Detect which cell encompasses the target text, then output its (x, y) center coordinate. 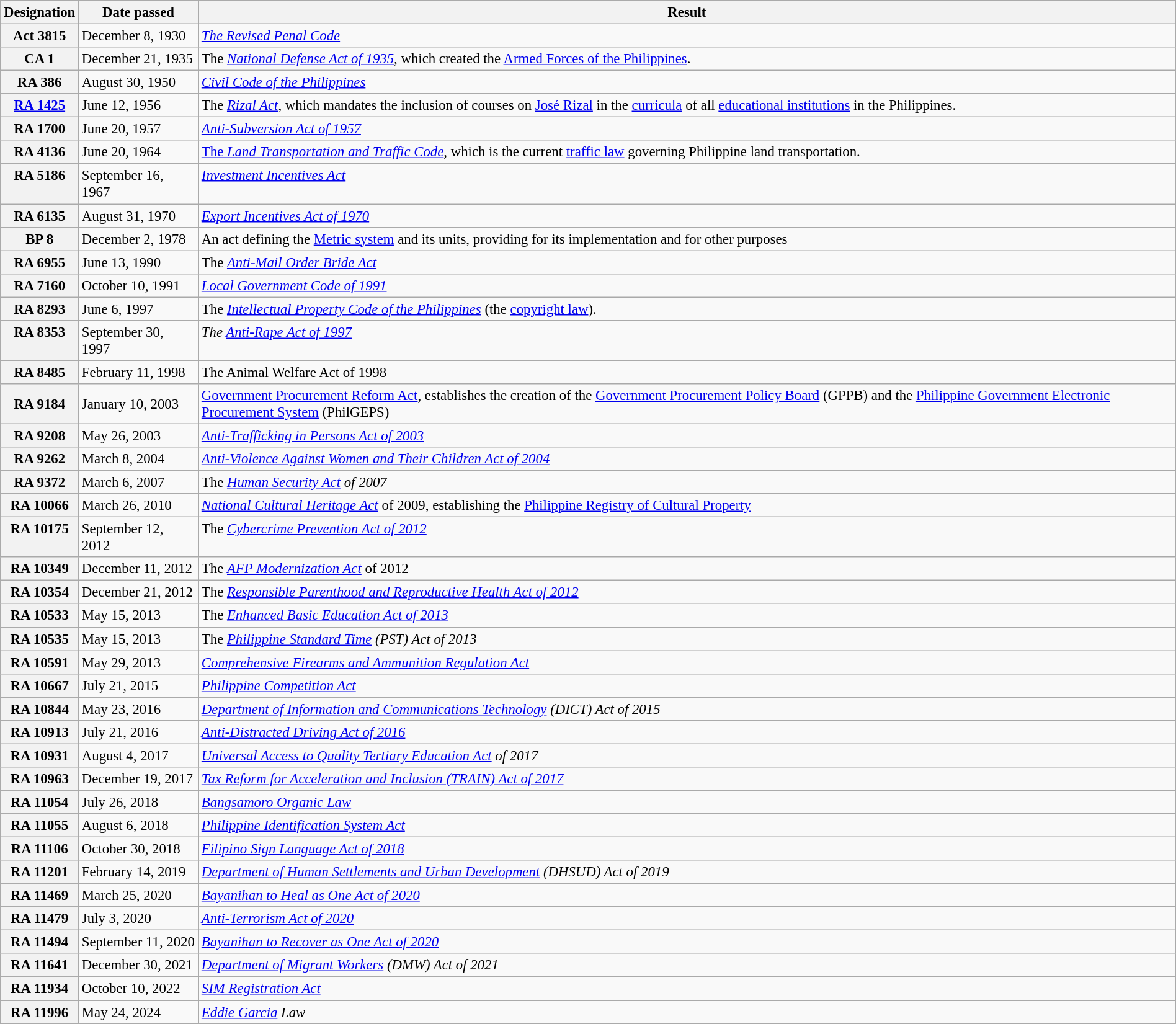
October 10, 2022 (139, 989)
RA 6135 (40, 215)
RA 4136 (40, 152)
February 14, 2019 (139, 872)
The Enhanced Basic Education Act of 2013 (687, 615)
Civil Code of the Philippines (687, 82)
RA 11934 (40, 989)
Result (687, 12)
Anti-Terrorism Act of 2020 (687, 919)
Bayanihan to Heal as One Act of 2020 (687, 896)
September 11, 2020 (139, 942)
May 24, 2024 (139, 1012)
RA 5186 (40, 184)
Department of Information and Communications Technology (DICT) Act of 2015 (687, 709)
RA 11641 (40, 965)
RA 10066 (40, 505)
RA 11494 (40, 942)
RA 10354 (40, 592)
Investment Incentives Act (687, 184)
August 6, 2018 (139, 826)
Philippine Identification System Act (687, 826)
RA 10535 (40, 639)
January 10, 2003 (139, 404)
Bayanihan to Recover as One Act of 2020 (687, 942)
RA 6955 (40, 262)
RA 11479 (40, 919)
The Animal Welfare Act of 1998 (687, 372)
December 2, 1978 (139, 239)
December 21, 2012 (139, 592)
An act defining the Metric system and its units, providing for its implementation and for other purposes (687, 239)
Anti-Subversion Act of 1957 (687, 129)
May 23, 2016 (139, 709)
Anti-Violence Against Women and Their Children Act of 2004 (687, 459)
RA 9262 (40, 459)
The Revised Penal Code (687, 35)
Anti-Distracted Driving Act of 2016 (687, 732)
The AFP Modernization Act of 2012 (687, 569)
Act 3815 (40, 35)
RA 10667 (40, 685)
Eddie Garcia Law (687, 1012)
Local Government Code of 1991 (687, 285)
December 30, 2021 (139, 965)
December 11, 2012 (139, 569)
Bangsamoro Organic Law (687, 802)
RA 11201 (40, 872)
The National Defense Act of 1935, which created the Armed Forces of the Philippines. (687, 59)
RA 10913 (40, 732)
RA 10349 (40, 569)
The Responsible Parenthood and Reproductive Health Act of 2012 (687, 592)
July 21, 2015 (139, 685)
June 6, 1997 (139, 309)
RA 7160 (40, 285)
May 26, 2003 (139, 435)
Anti-Trafficking in Persons Act of 2003 (687, 435)
RA 10844 (40, 709)
RA 11469 (40, 896)
July 3, 2020 (139, 919)
RA 11996 (40, 1012)
RA 10591 (40, 662)
December 19, 2017 (139, 779)
RA 9208 (40, 435)
RA 10533 (40, 615)
RA 1700 (40, 129)
RA 8293 (40, 309)
August 31, 1970 (139, 215)
Date passed (139, 12)
August 4, 2017 (139, 755)
Designation (40, 12)
June 20, 1964 (139, 152)
Export Incentives Act of 1970 (687, 215)
September 16, 1967 (139, 184)
March 8, 2004 (139, 459)
RA 10175 (40, 537)
August 30, 1950 (139, 82)
July 26, 2018 (139, 802)
Department of Human Settlements and Urban Development (DHSUD) Act of 2019 (687, 872)
BP 8 (40, 239)
National Cultural Heritage Act of 2009, establishing the Philippine Registry of Cultural Property (687, 505)
March 6, 2007 (139, 482)
RA 1425 (40, 105)
RA 9184 (40, 404)
Filipino Sign Language Act of 2018 (687, 848)
March 25, 2020 (139, 896)
June 12, 1956 (139, 105)
RA 10931 (40, 755)
The Anti-Mail Order Bride Act (687, 262)
The Human Security Act of 2007 (687, 482)
Department of Migrant Workers (DMW) Act of 2021 (687, 965)
RA 386 (40, 82)
Comprehensive Firearms and Ammunition Regulation Act (687, 662)
September 12, 2012 (139, 537)
The Intellectual Property Code of the Philippines (the copyright law). (687, 309)
May 29, 2013 (139, 662)
The Anti-Rape Act of 1997 (687, 340)
The Rizal Act, which mandates the inclusion of courses on José Rizal in the curricula of all educational institutions in the Philippines. (687, 105)
RA 11055 (40, 826)
The Cybercrime Prevention Act of 2012 (687, 537)
February 11, 1998 (139, 372)
SIM Registration Act (687, 989)
Tax Reform for Acceleration and Inclusion (TRAIN) Act of 2017 (687, 779)
September 30, 1997 (139, 340)
RA 8485 (40, 372)
March 26, 2010 (139, 505)
RA 10963 (40, 779)
December 21, 1935 (139, 59)
RA 11106 (40, 848)
CA 1 (40, 59)
June 20, 1957 (139, 129)
December 8, 1930 (139, 35)
Philippine Competition Act (687, 685)
RA 8353 (40, 340)
October 30, 2018 (139, 848)
July 21, 2016 (139, 732)
RA 9372 (40, 482)
The Philippine Standard Time (PST) Act of 2013 (687, 639)
RA 11054 (40, 802)
October 10, 1991 (139, 285)
June 13, 1990 (139, 262)
The Land Transportation and Traffic Code, which is the current traffic law governing Philippine land transportation. (687, 152)
Universal Access to Quality Tertiary Education Act of 2017 (687, 755)
